Provide the (X, Y) coordinate of the cell's center where the given text is located.  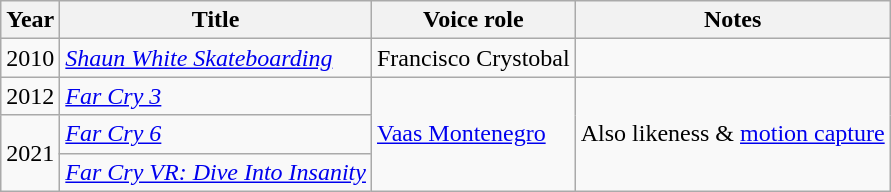
Vaas Montenegro (473, 134)
2012 (30, 96)
Far Cry 3 (216, 96)
Shaun White Skateboarding (216, 58)
Notes (732, 20)
Francisco Crystobal (473, 58)
Title (216, 20)
2021 (30, 153)
Voice role (473, 20)
Year (30, 20)
Far Cry 6 (216, 134)
Far Cry VR: Dive Into Insanity (216, 172)
2010 (30, 58)
Also likeness & motion capture (732, 134)
